From the cell containing the given text, extract its center point as [x, y] coordinate. 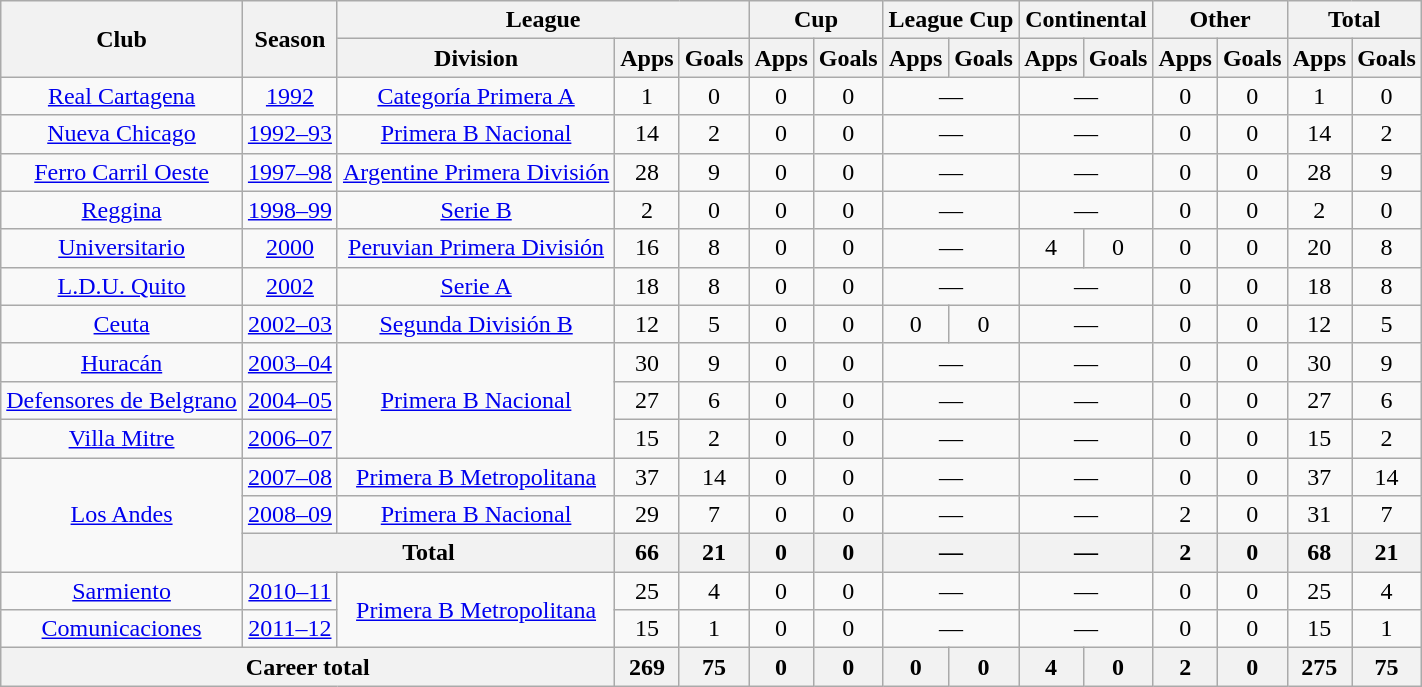
League Cup [951, 20]
2006–07 [290, 438]
Other [1220, 20]
275 [1319, 667]
Continental [1086, 20]
2007–08 [290, 477]
Serie B [476, 210]
Club [122, 39]
Villa Mitre [122, 438]
2000 [290, 248]
L.D.U. Quito [122, 286]
Universitario [122, 248]
Los Andes [122, 515]
1992 [290, 96]
Defensores de Belgrano [122, 400]
Peruvian Primera División [476, 248]
29 [647, 515]
16 [647, 248]
Sarmiento [122, 591]
Ceuta [122, 324]
31 [1319, 515]
Categoría Primera A [476, 96]
Real Cartagena [122, 96]
269 [647, 667]
2008–09 [290, 515]
Ferro Carril Oeste [122, 172]
Comunicaciones [122, 629]
Career total [308, 667]
League [542, 20]
2003–04 [290, 362]
Huracán [122, 362]
Segunda División B [476, 324]
1997–98 [290, 172]
1998–99 [290, 210]
Division [476, 58]
2002 [290, 286]
Reggina [122, 210]
Serie A [476, 286]
Nueva Chicago [122, 134]
2002–03 [290, 324]
2004–05 [290, 400]
Argentine Primera División [476, 172]
Cup [816, 20]
2010–11 [290, 591]
Season [290, 39]
68 [1319, 553]
66 [647, 553]
20 [1319, 248]
1992–93 [290, 134]
2011–12 [290, 629]
